Output the (X, Y) coordinate of the center of the cell containing the given text.  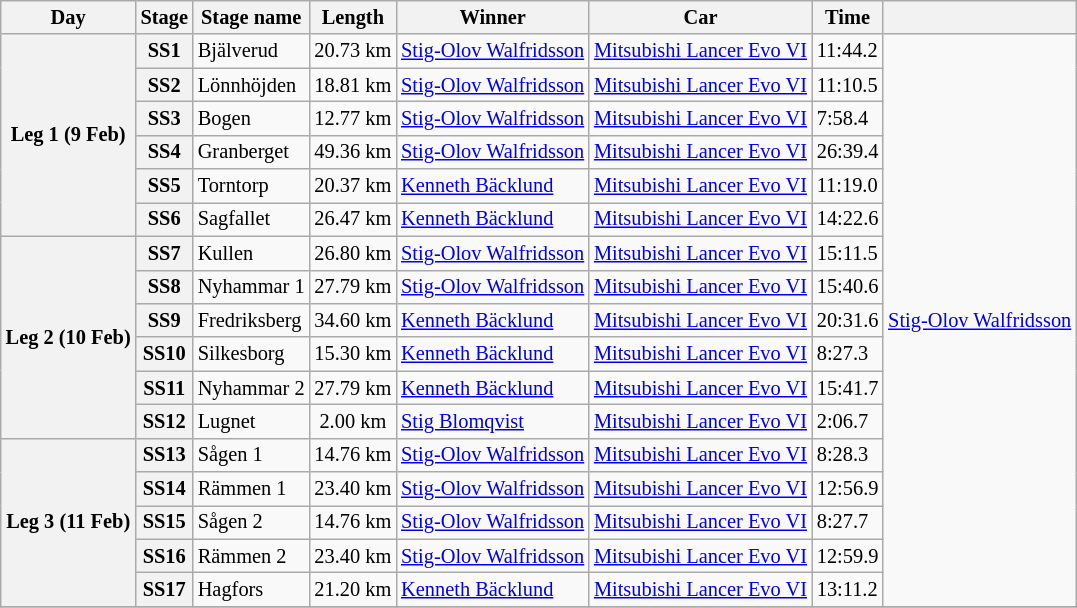
Rämmen 2 (252, 556)
Sågen 2 (252, 522)
Time (848, 17)
SS5 (164, 186)
Leg 3 (11 Feb) (68, 522)
Stig Blomqvist (492, 421)
SS8 (164, 287)
20:31.6 (848, 320)
Nyhammar 1 (252, 287)
15:11.5 (848, 253)
Rämmen 1 (252, 489)
Bjälverud (252, 51)
11:19.0 (848, 186)
20.73 km (352, 51)
20.37 km (352, 186)
Car (700, 17)
7:58.4 (848, 118)
SS1 (164, 51)
SS9 (164, 320)
34.60 km (352, 320)
Torntorp (252, 186)
11:10.5 (848, 85)
15.30 km (352, 354)
Leg 1 (9 Feb) (68, 135)
SS7 (164, 253)
SS17 (164, 589)
SS14 (164, 489)
11:44.2 (848, 51)
SS2 (164, 85)
12:56.9 (848, 489)
SS15 (164, 522)
18.81 km (352, 85)
Silkesborg (252, 354)
12:59.9 (848, 556)
Sagfallet (252, 219)
8:27.7 (848, 522)
13:11.2 (848, 589)
SS3 (164, 118)
14:22.6 (848, 219)
Leg 2 (10 Feb) (68, 337)
12.77 km (352, 118)
Nyhammar 2 (252, 388)
15:41.7 (848, 388)
SS4 (164, 152)
Lugnet (252, 421)
15:40.6 (848, 287)
2:06.7 (848, 421)
Length (352, 17)
SS11 (164, 388)
8:28.3 (848, 455)
SS12 (164, 421)
26.47 km (352, 219)
SS16 (164, 556)
Stage name (252, 17)
Stage (164, 17)
26:39.4 (848, 152)
21.20 km (352, 589)
Fredriksberg (252, 320)
Sågen 1 (252, 455)
Winner (492, 17)
SS10 (164, 354)
8:27.3 (848, 354)
Day (68, 17)
Hagfors (252, 589)
SS13 (164, 455)
Granberget (252, 152)
Bogen (252, 118)
Kullen (252, 253)
49.36 km (352, 152)
SS6 (164, 219)
2.00 km (352, 421)
26.80 km (352, 253)
Lönnhöjden (252, 85)
